Determine the (X, Y) coordinate at the center of the cell enclosing the given text.  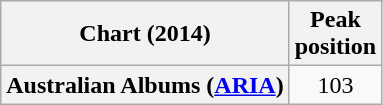
Australian Albums (ARIA) (145, 85)
Peakposition (335, 34)
Chart (2014) (145, 34)
103 (335, 85)
